Scan for the cell matching the given text and deliver its (X, Y) coordinate at center. 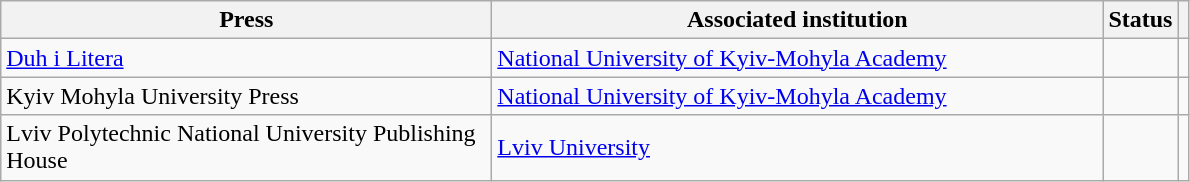
Kyiv Mohyla University Press (246, 96)
Lviv Polytechnic National University Publishing House (246, 148)
Associated institution (798, 20)
Lviv University (798, 148)
Status (1140, 20)
Press (246, 20)
Duh i Litera (246, 58)
